From the cell containing the given text, extract its center point as (x, y) coordinate. 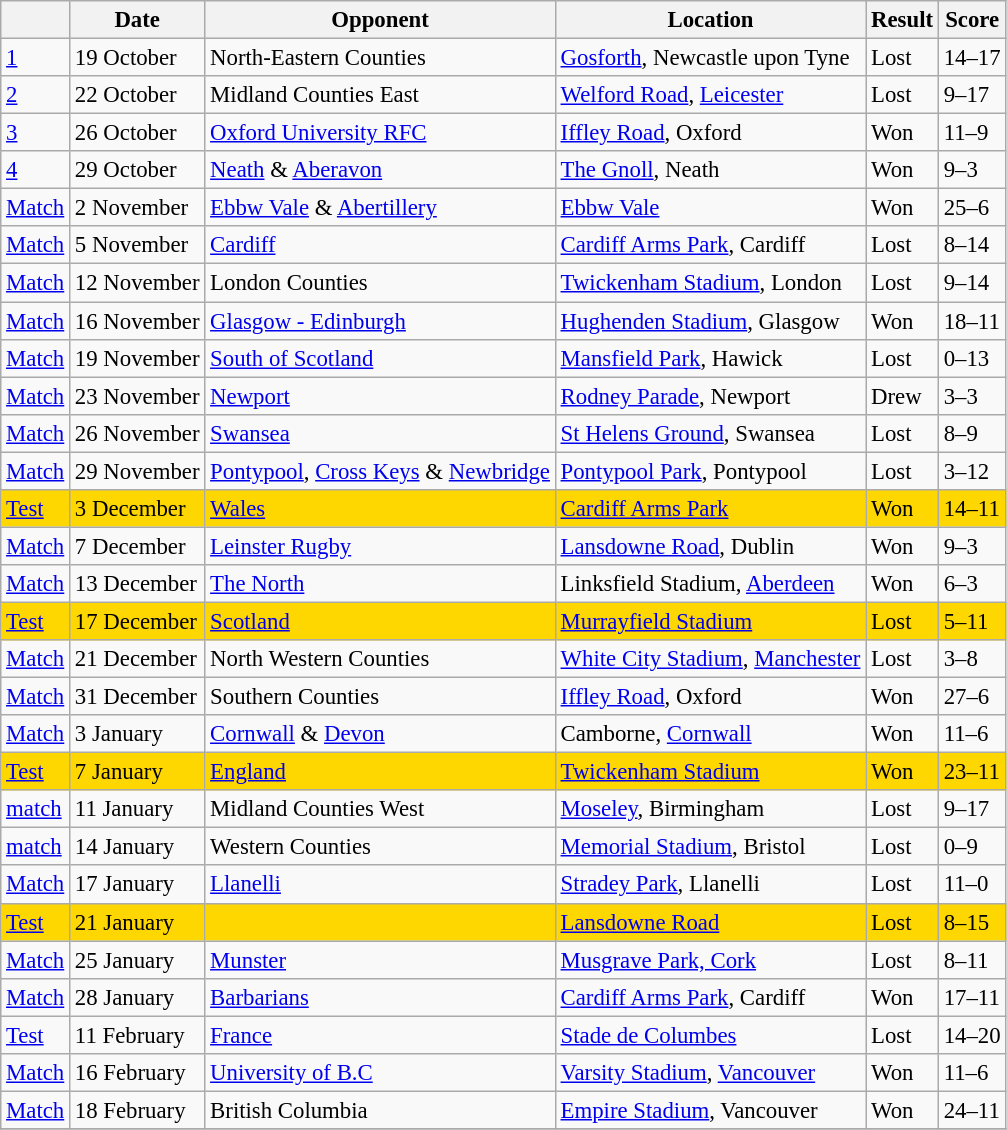
Lansdowne Road, Dublin (710, 546)
Wales (380, 509)
26 November (138, 433)
31 December (138, 697)
11–0 (972, 885)
3 December (138, 509)
Drew (902, 396)
17 January (138, 885)
Result (902, 20)
11 February (138, 1035)
8–9 (972, 433)
14–11 (972, 509)
18–11 (972, 321)
27–6 (972, 697)
Rodney Parade, Newport (710, 396)
3–8 (972, 659)
Twickenham Stadium (710, 772)
Moseley, Birmingham (710, 809)
Score (972, 20)
14–17 (972, 58)
Stade de Columbes (710, 1035)
The Gnoll, Neath (710, 170)
9–14 (972, 283)
25–6 (972, 208)
3 (36, 133)
Neath & Aberavon (380, 170)
24–11 (972, 1110)
Stradey Park, Llanelli (710, 885)
29 November (138, 471)
University of B.C (380, 1073)
Cardiff Arms Park (710, 509)
Camborne, Cornwall (710, 734)
South of Scotland (380, 358)
16 February (138, 1073)
Cornwall & Devon (380, 734)
Pontypool, Cross Keys & Newbridge (380, 471)
Pontypool Park, Pontypool (710, 471)
5–11 (972, 621)
Southern Counties (380, 697)
Midland Counties East (380, 95)
17 December (138, 621)
7 January (138, 772)
Linksfield Stadium, Aberdeen (710, 584)
Twickenham Stadium, London (710, 283)
26 October (138, 133)
Ebbw Vale (710, 208)
France (380, 1035)
Western Counties (380, 847)
Midland Counties West (380, 809)
England (380, 772)
17–11 (972, 997)
Empire Stadium, Vancouver (710, 1110)
11–9 (972, 133)
18 February (138, 1110)
Barbarians (380, 997)
Munster (380, 960)
White City Stadium, Manchester (710, 659)
3 January (138, 734)
19 November (138, 358)
13 December (138, 584)
25 January (138, 960)
14 January (138, 847)
Opponent (380, 20)
21 December (138, 659)
Location (710, 20)
Hughenden Stadium, Glasgow (710, 321)
St Helens Ground, Swansea (710, 433)
7 December (138, 546)
Ebbw Vale & Abertillery (380, 208)
Llanelli (380, 885)
Memorial Stadium, Bristol (710, 847)
Swansea (380, 433)
Date (138, 20)
6–3 (972, 584)
Cardiff (380, 245)
2 (36, 95)
London Counties (380, 283)
16 November (138, 321)
8–14 (972, 245)
Scotland (380, 621)
29 October (138, 170)
0–9 (972, 847)
Varsity Stadium, Vancouver (710, 1073)
Glasgow - Edinburgh (380, 321)
8–11 (972, 960)
North-Eastern Counties (380, 58)
Mansfield Park, Hawick (710, 358)
19 October (138, 58)
23 November (138, 396)
0–13 (972, 358)
3–3 (972, 396)
12 November (138, 283)
11 January (138, 809)
British Columbia (380, 1110)
Lansdowne Road (710, 922)
Musgrave Park, Cork (710, 960)
21 January (138, 922)
8–15 (972, 922)
Gosforth, Newcastle upon Tyne (710, 58)
1 (36, 58)
Newport (380, 396)
22 October (138, 95)
Oxford University RFC (380, 133)
Welford Road, Leicester (710, 95)
23–11 (972, 772)
28 January (138, 997)
2 November (138, 208)
North Western Counties (380, 659)
4 (36, 170)
14–20 (972, 1035)
Murrayfield Stadium (710, 621)
Leinster Rugby (380, 546)
3–12 (972, 471)
The North (380, 584)
5 November (138, 245)
